Return the (x, y) coordinate for the center point of the cell that contains the specified text.  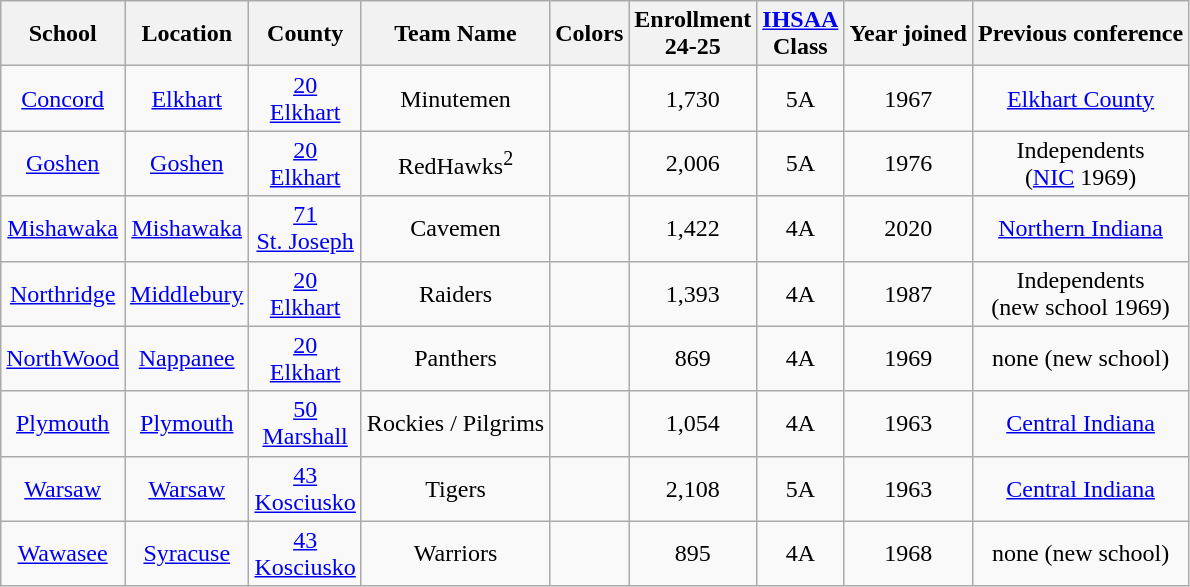
Elkhart County (1080, 98)
Raiders (455, 294)
Concord (63, 98)
Cavemen (455, 228)
RedHawks2 (455, 164)
1987 (908, 294)
Panthers (455, 358)
Syracuse (187, 554)
Independents(new school 1969) (1080, 294)
Location (187, 34)
2,006 (693, 164)
School (63, 34)
Rockies / Pilgrims (455, 424)
Northern Indiana (1080, 228)
Minutemen (455, 98)
Enrollment 24-25 (693, 34)
Warriors (455, 554)
NorthWood (63, 358)
895 (693, 554)
Year joined (908, 34)
Elkhart (187, 98)
1976 (908, 164)
Northridge (63, 294)
Team Name (455, 34)
1,393 (693, 294)
1968 (908, 554)
1,730 (693, 98)
50 Marshall (305, 424)
1,422 (693, 228)
Middlebury (187, 294)
Colors (590, 34)
869 (693, 358)
2,108 (693, 488)
Tigers (455, 488)
Independents(NIC 1969) (1080, 164)
1967 (908, 98)
Wawasee (63, 554)
71 St. Joseph (305, 228)
Previous conference (1080, 34)
IHSAA Class (800, 34)
2020 (908, 228)
County (305, 34)
Nappanee (187, 358)
1969 (908, 358)
1,054 (693, 424)
